From the cell containing the given text, extract its center point as (x, y) coordinate. 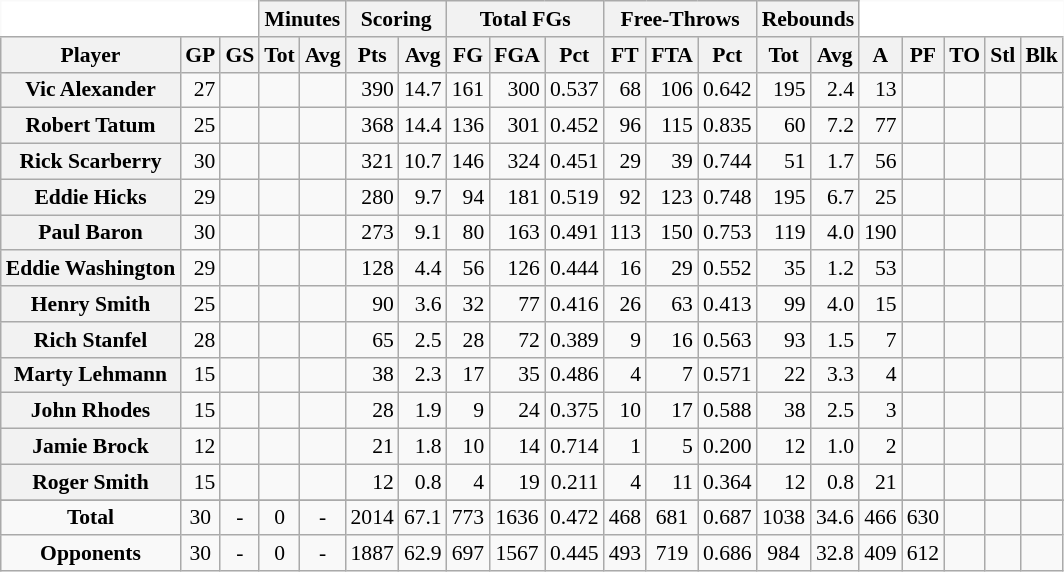
80 (468, 233)
0.413 (728, 304)
GS (240, 55)
26 (626, 304)
1.0 (836, 447)
0.748 (728, 197)
TO (964, 55)
Total (91, 518)
9.7 (423, 197)
A (880, 55)
19 (517, 482)
4.4 (423, 269)
468 (626, 518)
Player (91, 55)
93 (784, 340)
60 (784, 126)
612 (924, 554)
1.2 (836, 269)
136 (468, 126)
Total FGs (526, 19)
0.563 (728, 340)
0.714 (574, 447)
146 (468, 162)
72 (517, 340)
Rich Stanfel (91, 340)
984 (784, 554)
7.2 (836, 126)
FG (468, 55)
Scoring (396, 19)
Blk (1042, 55)
0.686 (728, 554)
0.445 (574, 554)
Pts (372, 55)
0.452 (574, 126)
34.6 (836, 518)
39 (672, 162)
Marty Lehmann (91, 375)
0.375 (574, 411)
9.1 (423, 233)
14 (517, 447)
368 (372, 126)
Free-Throws (680, 19)
0.444 (574, 269)
14.4 (423, 126)
1038 (784, 518)
163 (517, 233)
3 (880, 411)
92 (626, 197)
2.4 (836, 90)
1.7 (836, 162)
0.744 (728, 162)
0.451 (574, 162)
2.3 (423, 375)
32 (468, 304)
GP (200, 55)
67.1 (423, 518)
0.537 (574, 90)
PF (924, 55)
321 (372, 162)
2 (880, 447)
0.491 (574, 233)
32.8 (836, 554)
Jamie Brock (91, 447)
11 (672, 482)
Rick Scarberry (91, 162)
53 (880, 269)
0.588 (728, 411)
0.519 (574, 197)
0.753 (728, 233)
Roger Smith (91, 482)
0.364 (728, 482)
1636 (517, 518)
0.472 (574, 518)
300 (517, 90)
13 (880, 90)
Eddie Hicks (91, 197)
0.835 (728, 126)
113 (626, 233)
0.200 (728, 447)
14.7 (423, 90)
409 (880, 554)
22 (784, 375)
115 (672, 126)
96 (626, 126)
106 (672, 90)
126 (517, 269)
128 (372, 269)
0.389 (574, 340)
324 (517, 162)
0.486 (574, 375)
FGA (517, 55)
273 (372, 233)
10.7 (423, 162)
FT (626, 55)
63 (672, 304)
0.416 (574, 304)
65 (372, 340)
0.571 (728, 375)
94 (468, 197)
1.9 (423, 411)
27 (200, 90)
2014 (372, 518)
FTA (672, 55)
Paul Baron (91, 233)
62.9 (423, 554)
190 (880, 233)
3.3 (836, 375)
24 (517, 411)
0.211 (574, 482)
Henry Smith (91, 304)
Minutes (302, 19)
493 (626, 554)
181 (517, 197)
390 (372, 90)
Vic Alexander (91, 90)
719 (672, 554)
466 (880, 518)
681 (672, 518)
Eddie Washington (91, 269)
123 (672, 197)
5 (672, 447)
Opponents (91, 554)
150 (672, 233)
1.8 (423, 447)
3.6 (423, 304)
161 (468, 90)
1887 (372, 554)
280 (372, 197)
1567 (517, 554)
773 (468, 518)
630 (924, 518)
1 (626, 447)
1.5 (836, 340)
119 (784, 233)
6.7 (836, 197)
John Rhodes (91, 411)
697 (468, 554)
90 (372, 304)
68 (626, 90)
Rebounds (808, 19)
99 (784, 304)
0.552 (728, 269)
301 (517, 126)
0.642 (728, 90)
Stl (1002, 55)
Robert Tatum (91, 126)
51 (784, 162)
0.687 (728, 518)
